Return the (x, y) coordinate for the center point of the cell that contains the specified text.  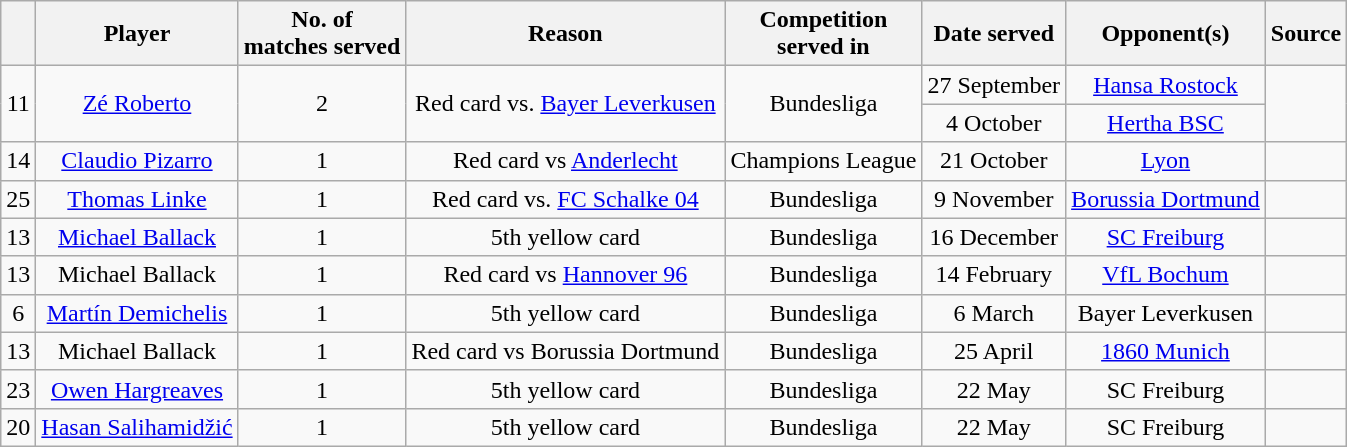
25 April (994, 351)
Champions League (824, 161)
14 February (994, 275)
Red card vs Borussia Dortmund (566, 351)
Hertha BSC (1166, 123)
23 (18, 389)
11 (18, 104)
9 November (994, 199)
Source (1306, 34)
4 October (994, 123)
Hansa Rostock (1166, 85)
Lyon (1166, 161)
20 (18, 427)
Reason (566, 34)
6 March (994, 313)
21 October (994, 161)
VfL Bochum (1166, 275)
1860 Munich (1166, 351)
Competition served in (824, 34)
27 September (994, 85)
Red card vs Anderlecht (566, 161)
Claudio Pizarro (137, 161)
Hasan Salihamidžić (137, 427)
14 (18, 161)
16 December (994, 237)
Opponent(s) (1166, 34)
Player (137, 34)
No. of matches served (322, 34)
Zé Roberto (137, 104)
Martín Demichelis (137, 313)
2 (322, 104)
Red card vs Hannover 96 (566, 275)
Date served (994, 34)
Red card vs. Bayer Leverkusen (566, 104)
6 (18, 313)
Bayer Leverkusen (1166, 313)
Owen Hargreaves (137, 389)
Thomas Linke (137, 199)
Borussia Dortmund (1166, 199)
25 (18, 199)
Red card vs. FC Schalke 04 (566, 199)
